Extract the (x, y) coordinate from the center of the cell holding the provided text.  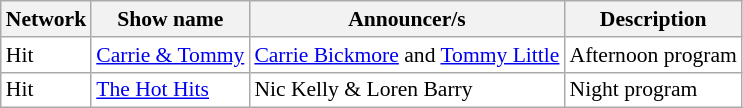
Carrie Bickmore and Tommy Little (406, 55)
Network (46, 19)
Description (654, 19)
Night program (654, 90)
Announcer/s (406, 19)
Carrie & Tommy (170, 55)
Show name (170, 19)
Nic Kelly & Loren Barry (406, 90)
Afternoon program (654, 55)
The Hot Hits (170, 90)
